Output the (X, Y) coordinate of the center of the cell containing the given text.  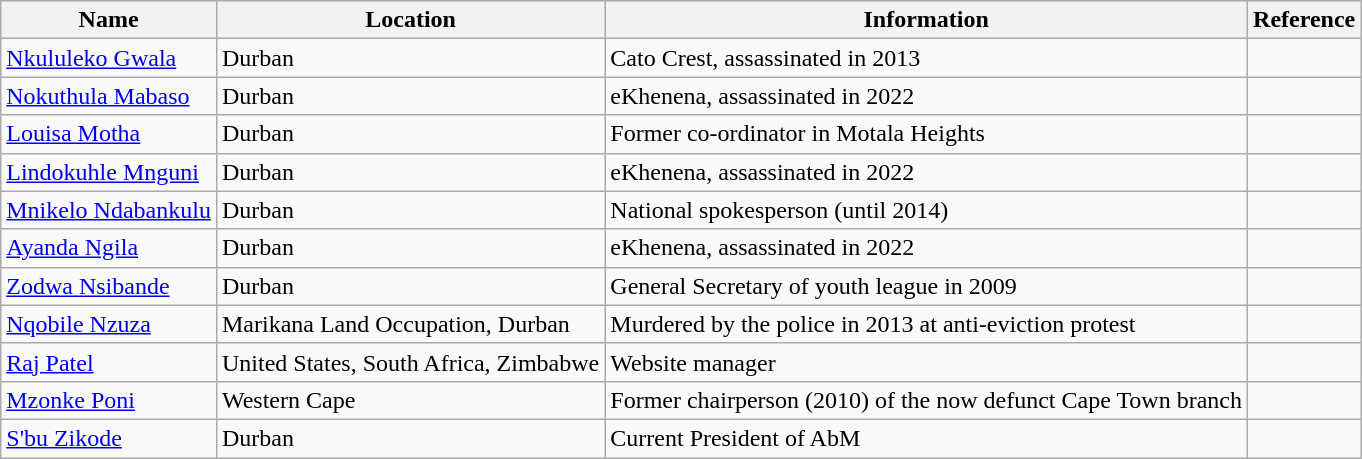
National spokesperson (until 2014) (926, 210)
Reference (1304, 20)
Cato Crest, assassinated in 2013 (926, 58)
Marikana Land Occupation, Durban (410, 324)
Raj Patel (109, 362)
Location (410, 20)
Mnikelo Ndabankulu (109, 210)
Nqobile Nzuza (109, 324)
Website manager (926, 362)
General Secretary of youth league in 2009 (926, 286)
Information (926, 20)
Name (109, 20)
Lindokuhle Mnguni (109, 172)
Zodwa Nsibande (109, 286)
Louisa Motha (109, 134)
Ayanda Ngila (109, 248)
Former chairperson (2010) of the now defunct Cape Town branch (926, 400)
United States, South Africa, Zimbabwe (410, 362)
Mzonke Poni (109, 400)
Western Cape (410, 400)
Nkululeko Gwala (109, 58)
Nokuthula Mabaso (109, 96)
Former co-ordinator in Motala Heights (926, 134)
Current President of AbM (926, 438)
S'bu Zikode (109, 438)
Murdered by the police in 2013 at anti-eviction protest (926, 324)
